Detect which cell encompasses the target text, then output its [X, Y] center coordinate. 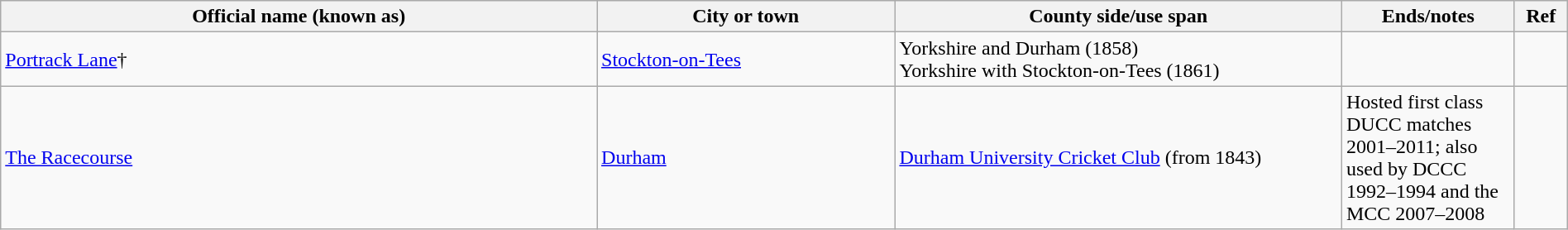
Official name (known as) [299, 17]
City or town [746, 17]
Stockton-on-Tees [746, 60]
Durham University Cricket Club (from 1843) [1118, 157]
Portrack Lane† [299, 60]
Durham [746, 157]
Hosted first class DUCC matches 2001–2011; also used by DCCC 1992–1994 and the MCC 2007–2008 [1427, 157]
County side/use span [1118, 17]
Ref [1541, 17]
Ends/notes [1427, 17]
The Racecourse [299, 157]
Yorkshire and Durham (1858)Yorkshire with Stockton-on-Tees (1861) [1118, 60]
